Search for the cell housing the specified text and yield its [X, Y] center coordinate. 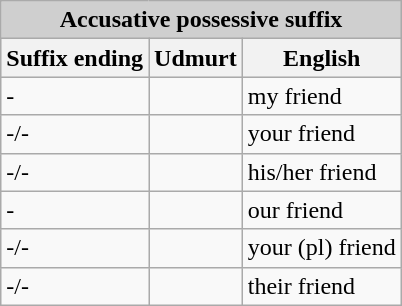
Suffix ending [75, 58]
his/her friend [322, 172]
English [322, 58]
my friend [322, 96]
their friend [322, 286]
Accusative possessive suffix [202, 20]
Udmurt [196, 58]
your friend [322, 134]
our friend [322, 210]
your (pl) friend [322, 248]
